Extract the [X, Y] coordinate from the center of the cell holding the provided text.  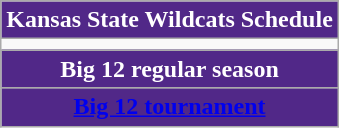
Big 12 tournament [170, 107]
Kansas State Wildcats Schedule [170, 20]
Big 12 regular season [170, 69]
